Return (X, Y) of the center of cell containing provided text 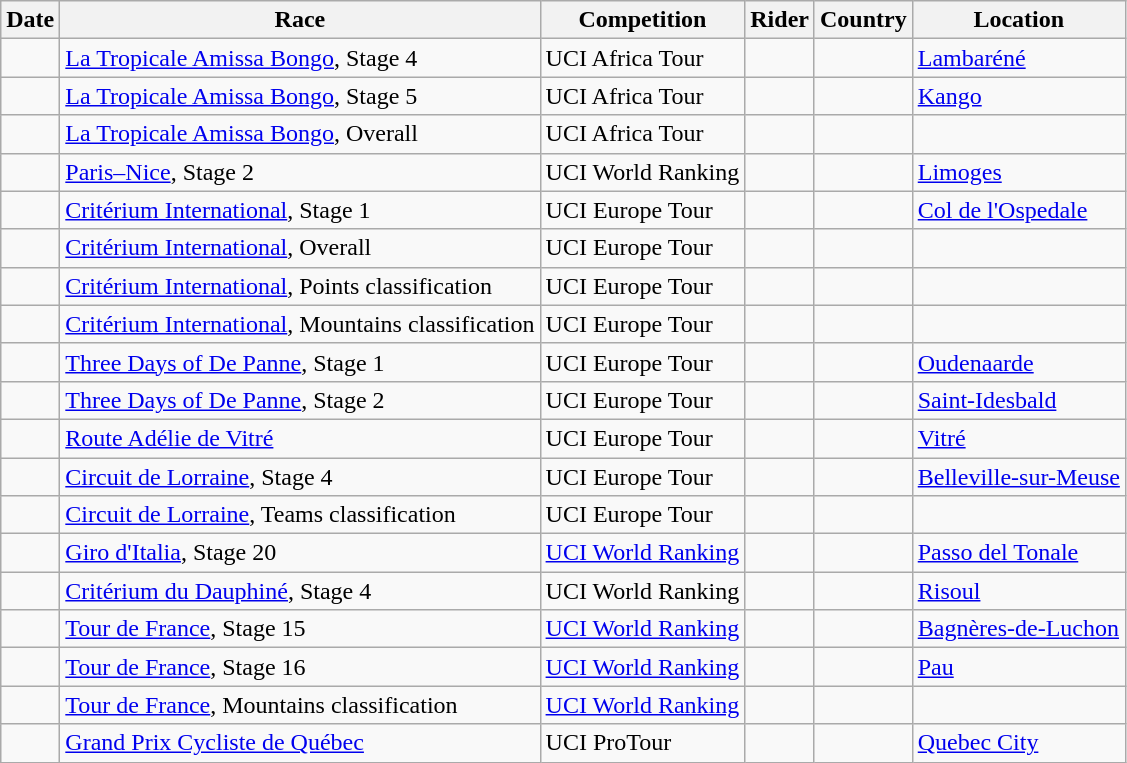
Passo del Tonale (1018, 553)
Tour de France, Mountains classification (300, 705)
Three Days of De Panne, Stage 2 (300, 400)
Kango (1018, 96)
Critérium International, Stage 1 (300, 210)
Date (30, 20)
UCI ProTour (642, 743)
Quebec City (1018, 743)
Limoges (1018, 172)
Giro d'Italia, Stage 20 (300, 553)
Critérium International, Points classification (300, 286)
Race (300, 20)
Lambaréné (1018, 58)
Circuit de Lorraine, Stage 4 (300, 477)
Critérium International, Overall (300, 248)
Vitré (1018, 438)
Route Adélie de Vitré (300, 438)
Tour de France, Stage 15 (300, 629)
Location (1018, 20)
Oudenaarde (1018, 362)
La Tropicale Amissa Bongo, Stage 5 (300, 96)
Belleville-sur-Meuse (1018, 477)
Saint-Idesbald (1018, 400)
Competition (642, 20)
Paris–Nice, Stage 2 (300, 172)
Three Days of De Panne, Stage 1 (300, 362)
La Tropicale Amissa Bongo, Stage 4 (300, 58)
Country (863, 20)
Pau (1018, 667)
Rider (780, 20)
Critérium du Dauphiné, Stage 4 (300, 591)
Circuit de Lorraine, Teams classification (300, 515)
Grand Prix Cycliste de Québec (300, 743)
La Tropicale Amissa Bongo, Overall (300, 134)
Bagnères-de-Luchon (1018, 629)
Tour de France, Stage 16 (300, 667)
Critérium International, Mountains classification (300, 324)
Risoul (1018, 591)
Col de l'Ospedale (1018, 210)
